Detect which cell encompasses the target text, then output its [x, y] center coordinate. 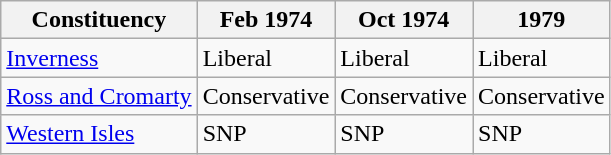
Constituency [99, 20]
1979 [542, 20]
Oct 1974 [404, 20]
Ross and Cromarty [99, 96]
Inverness [99, 58]
Western Isles [99, 134]
Feb 1974 [266, 20]
